Return the (x, y) coordinate for the center point of the cell that contains the specified text.  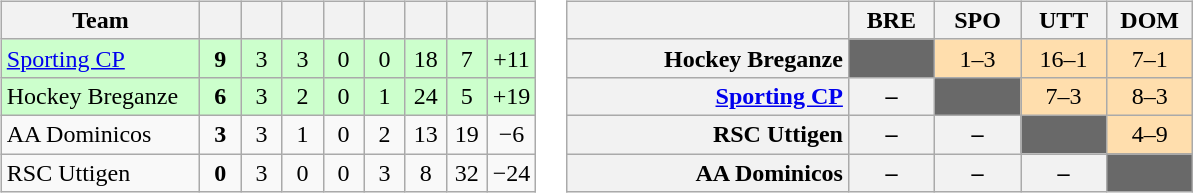
UTT (1064, 20)
7–1 (1150, 58)
16–1 (1064, 58)
9 (220, 58)
5 (466, 96)
19 (466, 134)
DOM (1150, 20)
7 (466, 58)
+11 (512, 58)
8–3 (1150, 96)
+19 (512, 96)
6 (220, 96)
32 (466, 173)
1–3 (977, 58)
24 (426, 96)
−6 (512, 134)
13 (426, 134)
8 (426, 173)
4–9 (1150, 134)
BRE (891, 20)
7–3 (1064, 96)
18 (426, 58)
SPO (977, 20)
Team (100, 20)
−24 (512, 173)
